Locate the cell with the specified text and output its (x, y) center coordinate. 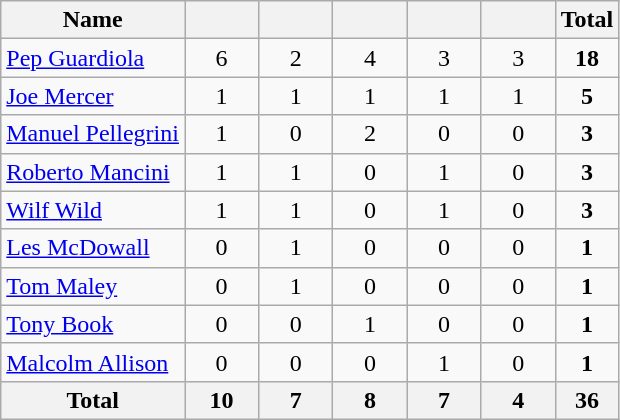
Pep Guardiola (93, 58)
Tony Book (93, 324)
Malcolm Allison (93, 362)
18 (587, 58)
36 (587, 400)
Joe Mercer (93, 96)
Name (93, 20)
Tom Maley (93, 286)
Les McDowall (93, 248)
Roberto Mancini (93, 172)
8 (370, 400)
6 (221, 58)
Wilf Wild (93, 210)
Manuel Pellegrini (93, 134)
5 (587, 96)
10 (221, 400)
